Locate the cell with the specified text and output its [X, Y] center coordinate. 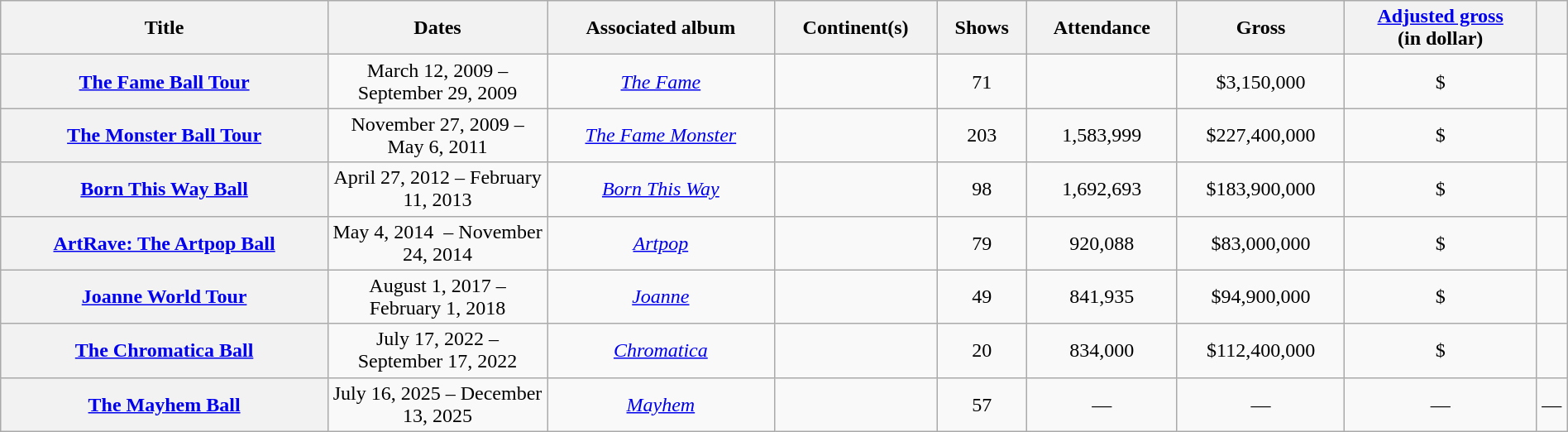
203 [982, 136]
49 [982, 296]
Adjusted gross(in dollar) [1441, 28]
Joanne World Tour [165, 296]
July 16, 2025 – December 13, 2025 [437, 404]
August 1, 2017 – February 1, 2018 [437, 296]
98 [982, 189]
Born This Way [661, 189]
Joanne [661, 296]
$183,900,000 [1260, 189]
Associated album [661, 28]
1,583,999 [1102, 136]
1,692,693 [1102, 189]
57 [982, 404]
April 27, 2012 – February 11, 2013 [437, 189]
$83,000,000 [1260, 243]
$94,900,000 [1260, 296]
Gross [1260, 28]
May 4, 2014 – November 24, 2014 [437, 243]
Attendance [1102, 28]
$112,400,000 [1260, 351]
79 [982, 243]
71 [982, 81]
The Fame Monster [661, 136]
Chromatica [661, 351]
Mayhem [661, 404]
ArtRave: The Artpop Ball [165, 243]
841,935 [1102, 296]
July 17, 2022 – September 17, 2022 [437, 351]
920,088 [1102, 243]
The Fame [661, 81]
March 12, 2009 – September 29, 2009 [437, 81]
The Fame Ball Tour [165, 81]
Born This Way Ball [165, 189]
834,000 [1102, 351]
$3,150,000 [1260, 81]
November 27, 2009 – May 6, 2011 [437, 136]
Title [165, 28]
The Chromatica Ball [165, 351]
$227,400,000 [1260, 136]
Dates [437, 28]
Artpop [661, 243]
20 [982, 351]
Shows [982, 28]
The Mayhem Ball [165, 404]
Continent(s) [855, 28]
The Monster Ball Tour [165, 136]
